Provide the (X, Y) coordinate of the cell's center where the given text is located.  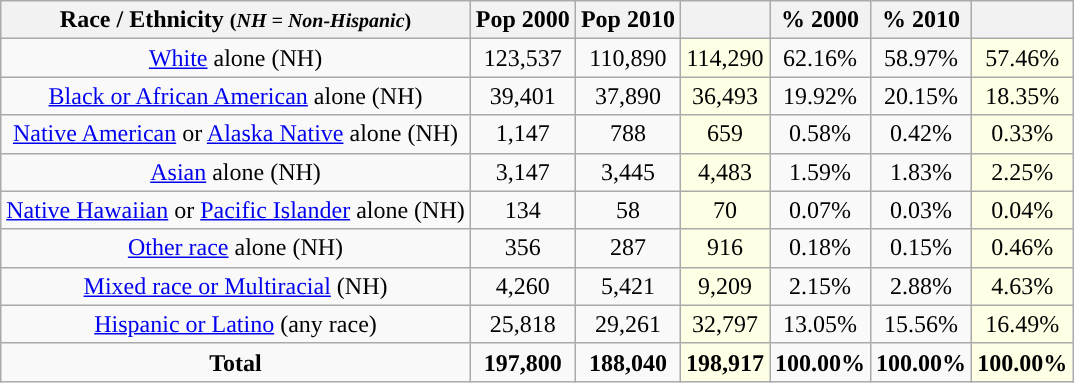
0.58% (820, 134)
110,890 (628, 58)
9,209 (724, 286)
2.15% (820, 286)
% 2010 (922, 20)
2.25% (1022, 172)
0.03% (922, 210)
123,537 (522, 58)
15.56% (922, 324)
Total (236, 362)
13.05% (820, 324)
19.92% (820, 96)
198,917 (724, 362)
Pop 2000 (522, 20)
18.35% (1022, 96)
114,290 (724, 58)
356 (522, 248)
29,261 (628, 324)
3,445 (628, 172)
5,421 (628, 286)
4,483 (724, 172)
62.16% (820, 58)
0.07% (820, 210)
0.15% (922, 248)
659 (724, 134)
16.49% (1022, 324)
3,147 (522, 172)
0.46% (1022, 248)
25,818 (522, 324)
4,260 (522, 286)
0.42% (922, 134)
58 (628, 210)
Other race alone (NH) (236, 248)
2.88% (922, 286)
788 (628, 134)
1.83% (922, 172)
Race / Ethnicity (NH = Non-Hispanic) (236, 20)
Mixed race or Multiracial (NH) (236, 286)
Pop 2010 (628, 20)
Black or African American alone (NH) (236, 96)
White alone (NH) (236, 58)
0.33% (1022, 134)
58.97% (922, 58)
Asian alone (NH) (236, 172)
70 (724, 210)
Native Hawaiian or Pacific Islander alone (NH) (236, 210)
32,797 (724, 324)
0.04% (1022, 210)
Native American or Alaska Native alone (NH) (236, 134)
188,040 (628, 362)
197,800 (522, 362)
% 2000 (820, 20)
37,890 (628, 96)
1.59% (820, 172)
Hispanic or Latino (any race) (236, 324)
287 (628, 248)
36,493 (724, 96)
4.63% (1022, 286)
20.15% (922, 96)
39,401 (522, 96)
1,147 (522, 134)
0.18% (820, 248)
916 (724, 248)
57.46% (1022, 58)
134 (522, 210)
